Scan for the cell matching the given text and deliver its (X, Y) coordinate at center. 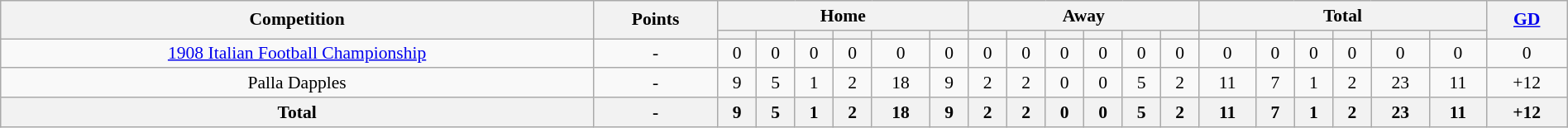
Palla Dapples (298, 83)
Points (655, 20)
GD (1527, 20)
1908 Italian Football Championship (298, 53)
Away (1083, 16)
Home (844, 16)
Competition (298, 20)
